Locate the cell with the specified text and output its (x, y) center coordinate. 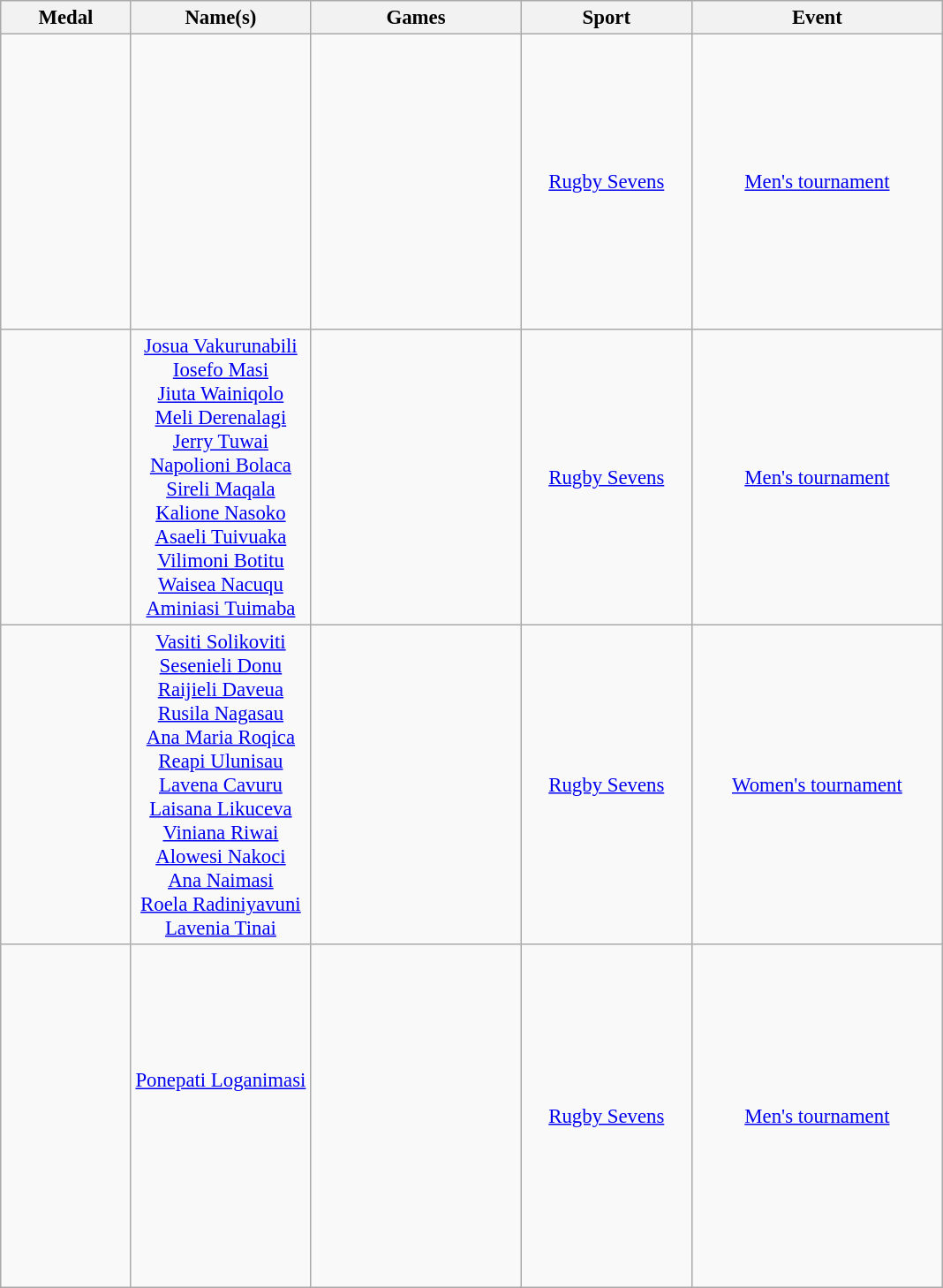
Name(s) (221, 18)
Ponepati Loganimasi (221, 1117)
Medal (65, 18)
Event (817, 18)
Women's tournament (817, 785)
Games (417, 18)
Sport (606, 18)
